Return [x, y] of the center of cell containing provided text 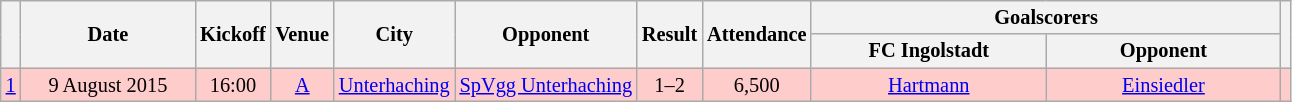
16:00 [232, 85]
Date [108, 34]
Venue [302, 34]
1–2 [670, 85]
Kickoff [232, 34]
9 August 2015 [108, 85]
A [302, 85]
Attendance [756, 34]
1 [11, 85]
SpVgg Unterhaching [546, 85]
Unterhaching [394, 85]
Hartmann [928, 85]
Result [670, 34]
FC Ingolstadt [928, 51]
City [394, 34]
6,500 [756, 85]
Einsiedler [1164, 85]
Goalscorers [1046, 17]
